Capture the cell that displays the provided text and extract its (X, Y) central coordinate. 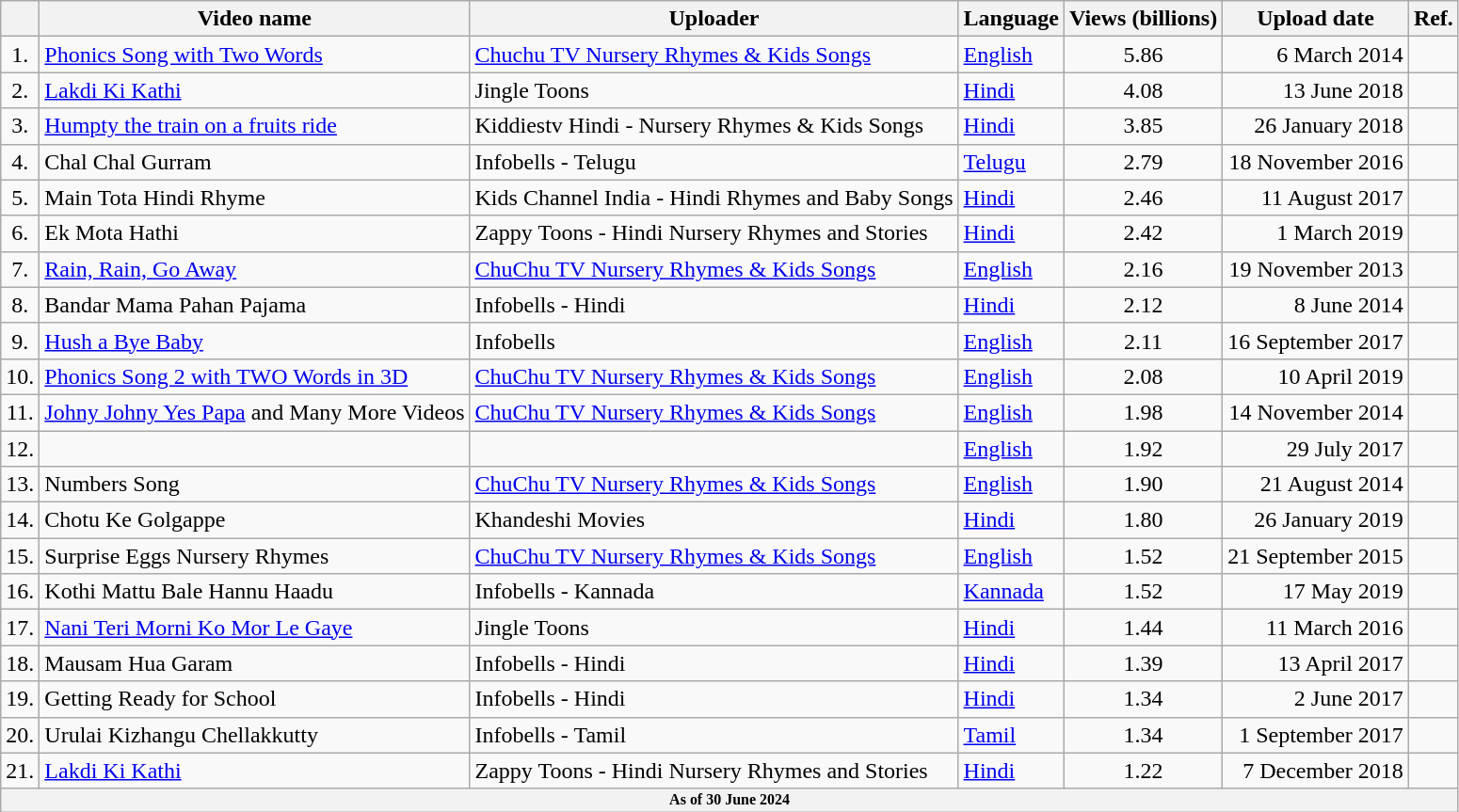
10 April 2019 (1316, 376)
18. (21, 663)
2.16 (1143, 269)
Video name (254, 19)
20. (21, 735)
Mausam Hua Garam (254, 663)
Infobells (713, 341)
2.12 (1143, 305)
Humpty the train on a fruits ride (254, 126)
Chotu Ke Golgappe (254, 520)
Kannada (1011, 592)
17 May 2019 (1316, 592)
6 March 2014 (1316, 55)
11 March 2016 (1316, 628)
Khandeshi Movies (713, 520)
5. (21, 198)
7. (21, 269)
4.08 (1143, 90)
10. (21, 376)
Kiddiestv Hindi - Nursery Rhymes & Kids Songs (713, 126)
19 November 2013 (1316, 269)
7 December 2018 (1316, 771)
Phonics Song with Two Words (254, 55)
18 November 2016 (1316, 162)
8 June 2014 (1316, 305)
Bandar Mama Pahan Pajama (254, 305)
Upload date (1316, 19)
21. (21, 771)
14 November 2014 (1316, 412)
1.98 (1143, 412)
Tamil (1011, 735)
6. (21, 233)
26 January 2018 (1316, 126)
2.42 (1143, 233)
Surprise Eggs Nursery Rhymes (254, 556)
29 July 2017 (1316, 449)
2.08 (1143, 376)
9. (21, 341)
1.80 (1143, 520)
2.11 (1143, 341)
Johny Johny Yes Papa and Many More Videos (254, 412)
13 April 2017 (1316, 663)
1.44 (1143, 628)
1.90 (1143, 485)
Ref. (1433, 19)
2.79 (1143, 162)
13 June 2018 (1316, 90)
1 September 2017 (1316, 735)
1.22 (1143, 771)
Infobells - Telugu (713, 162)
Kothi Mattu Bale Hannu Haadu (254, 592)
Hush a Bye Baby (254, 341)
11 August 2017 (1316, 198)
As of 30 June 2024 (730, 800)
1. (21, 55)
Urulai Kizhangu Chellakkutty (254, 735)
Phonics Song 2 with TWO Words in 3D (254, 376)
3.85 (1143, 126)
21 September 2015 (1316, 556)
Chuchu TV Nursery Rhymes & Kids Songs (713, 55)
Ek Mota Hathi (254, 233)
26 January 2019 (1316, 520)
Uploader (713, 19)
19. (21, 699)
5.86 (1143, 55)
Main Tota Hindi Rhyme (254, 198)
15. (21, 556)
2.46 (1143, 198)
14. (21, 520)
21 August 2014 (1316, 485)
Rain, Rain, Go Away (254, 269)
Views (billions) (1143, 19)
Numbers Song (254, 485)
1.92 (1143, 449)
17. (21, 628)
Infobells - Tamil (713, 735)
4. (21, 162)
Telugu (1011, 162)
12. (21, 449)
Infobells - Kannada (713, 592)
Language (1011, 19)
Nani Teri Morni Ko Mor Le Gaye (254, 628)
16 September 2017 (1316, 341)
Getting Ready for School (254, 699)
2 June 2017 (1316, 699)
Kids Channel India - Hindi Rhymes and Baby Songs (713, 198)
3. (21, 126)
13. (21, 485)
1 March 2019 (1316, 233)
1.39 (1143, 663)
11. (21, 412)
Chal Chal Gurram (254, 162)
16. (21, 592)
8. (21, 305)
2. (21, 90)
